Locate the cell with the specified text and output its (x, y) center coordinate. 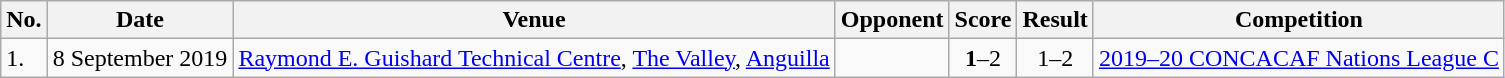
1. (24, 58)
Raymond E. Guishard Technical Centre, The Valley, Anguilla (534, 58)
8 September 2019 (140, 58)
Result (1055, 20)
Competition (1298, 20)
No. (24, 20)
Opponent (892, 20)
Venue (534, 20)
2019–20 CONCACAF Nations League C (1298, 58)
Score (983, 20)
Date (140, 20)
